Scan for the cell matching the given text and deliver its (X, Y) coordinate at center. 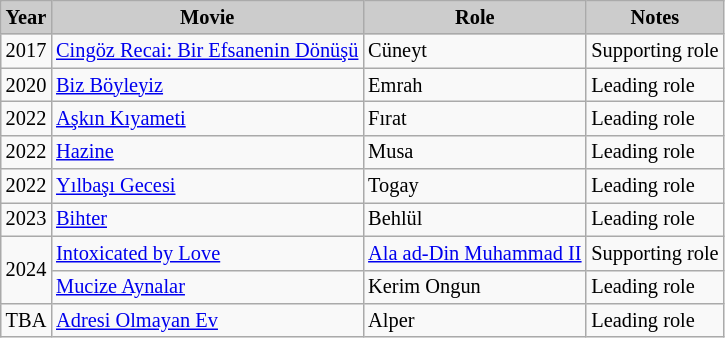
Year (26, 17)
Alper (474, 320)
2024 (26, 270)
Notes (654, 17)
Bihter (207, 219)
Ala ad-Din Muhammad II (474, 253)
Cingöz Recai: Bir Efsanenin Dönüşü (207, 51)
TBA (26, 320)
Aşkın Kıyameti (207, 118)
Yılbaşı Gecesi (207, 186)
Hazine (207, 152)
Adresi Olmayan Ev (207, 320)
Musa (474, 152)
Togay (474, 186)
Cüneyt (474, 51)
Intoxicated by Love (207, 253)
2017 (26, 51)
Fırat (474, 118)
Movie (207, 17)
Behlül (474, 219)
2020 (26, 85)
2023 (26, 219)
Kerim Ongun (474, 287)
Emrah (474, 85)
Mucize Aynalar (207, 287)
Biz Böyleyiz (207, 85)
Role (474, 17)
